Capture the cell that displays the provided text and extract its [X, Y] central coordinate. 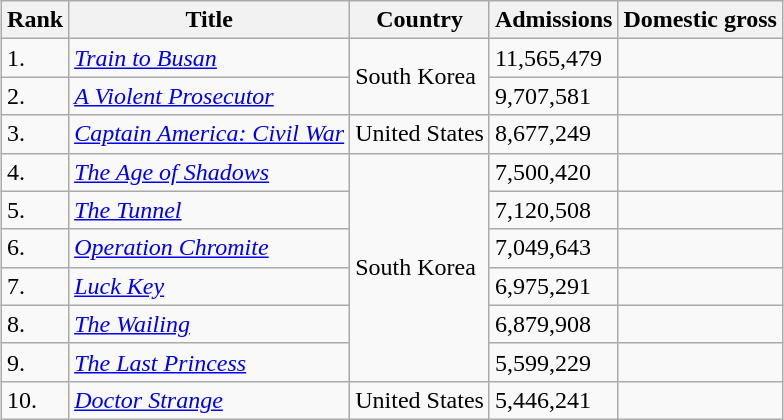
9. [36, 362]
6. [36, 248]
10. [36, 400]
7,120,508 [553, 210]
Domestic gross [700, 20]
The Wailing [210, 324]
7,049,643 [553, 248]
2. [36, 96]
1. [36, 58]
5,599,229 [553, 362]
Rank [36, 20]
Train to Busan [210, 58]
3. [36, 134]
8. [36, 324]
Country [420, 20]
The Tunnel [210, 210]
A Violent Prosecutor [210, 96]
Doctor Strange [210, 400]
5,446,241 [553, 400]
6,975,291 [553, 286]
7. [36, 286]
Admissions [553, 20]
The Age of Shadows [210, 172]
Captain America: Civil War [210, 134]
6,879,908 [553, 324]
7,500,420 [553, 172]
11,565,479 [553, 58]
4. [36, 172]
The Last Princess [210, 362]
8,677,249 [553, 134]
Luck Key [210, 286]
5. [36, 210]
Operation Chromite [210, 248]
Title [210, 20]
9,707,581 [553, 96]
